Capture the cell that displays the provided text and extract its [X, Y] central coordinate. 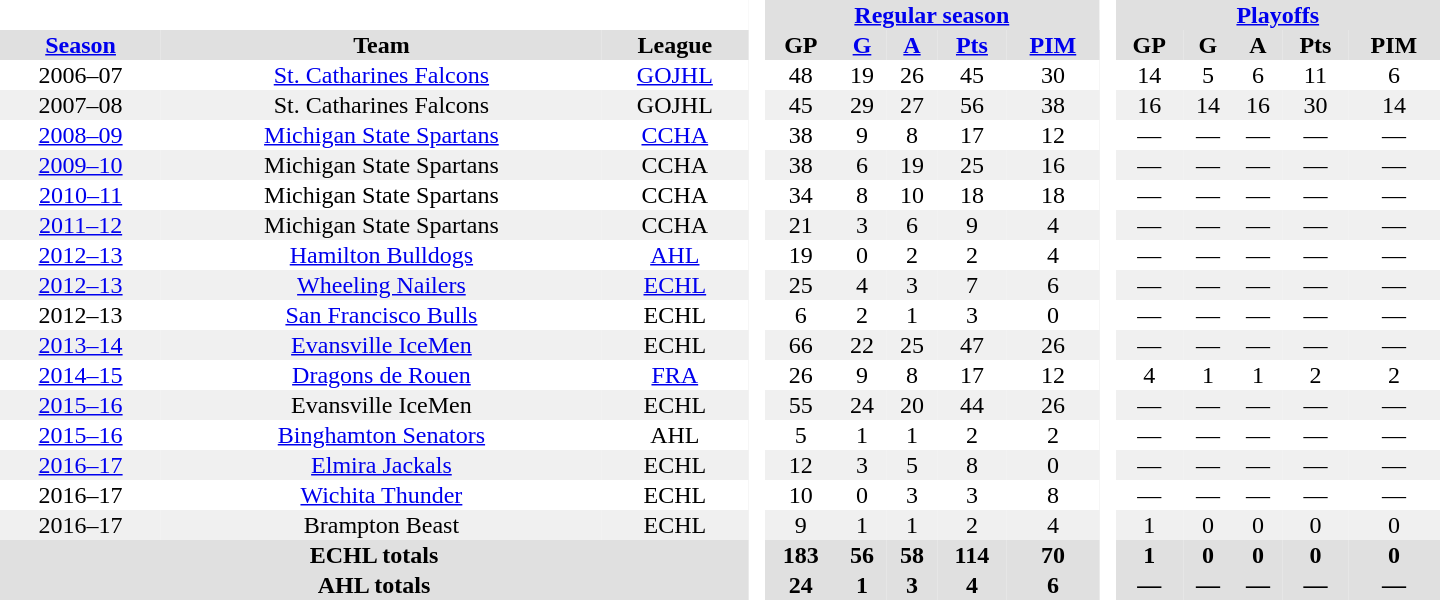
ECHL totals [374, 555]
Wheeling Nailers [381, 285]
2007–08 [80, 105]
114 [972, 555]
20 [912, 405]
FRA [675, 375]
2009–10 [80, 165]
22 [862, 345]
Dragons de Rouen [381, 375]
183 [801, 555]
Playoffs [1278, 15]
70 [1053, 555]
66 [801, 345]
Season [80, 45]
2013–14 [80, 345]
58 [912, 555]
San Francisco Bulls [381, 315]
Binghamton Senators [381, 435]
Team [381, 45]
2010–11 [80, 195]
29 [862, 105]
11 [1316, 75]
21 [801, 225]
2011–12 [80, 225]
League [675, 45]
2008–09 [80, 135]
Brampton Beast [381, 525]
7 [972, 285]
47 [972, 345]
48 [801, 75]
2006–07 [80, 75]
55 [801, 405]
34 [801, 195]
Elmira Jackals [381, 465]
AHL totals [374, 585]
Wichita Thunder [381, 495]
27 [912, 105]
Regular season [932, 15]
44 [972, 405]
2014–15 [80, 375]
Hamilton Bulldogs [381, 255]
